Pinpoint the cell where the given text exists, returning its [x, y] midpoint coordinate. 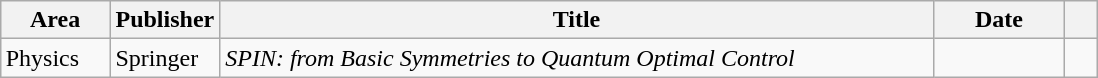
SPIN: from Basic Symmetries to Quantum Optimal Control [576, 58]
Date [999, 20]
Springer [165, 58]
Area [55, 20]
Physics [55, 58]
Publisher [165, 20]
Title [576, 20]
